Determine the (x, y) coordinate at the center of the cell enclosing the given text.  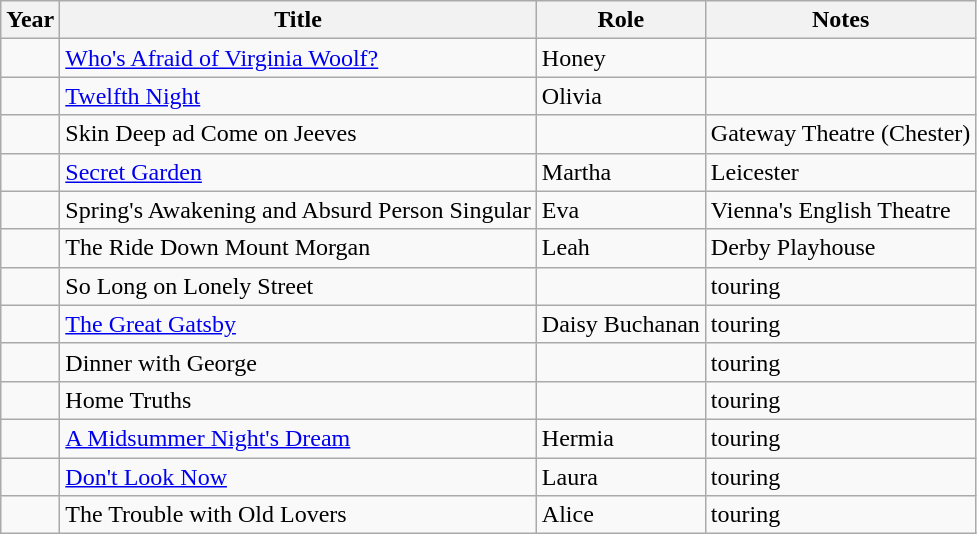
Gateway Theatre (Chester) (840, 134)
Skin Deep ad Come on Jeeves (298, 134)
Alice (620, 515)
Martha (620, 172)
A Midsummer Night's Dream (298, 438)
The Trouble with Old Lovers (298, 515)
Vienna's English Theatre (840, 210)
Daisy Buchanan (620, 324)
Olivia (620, 96)
Eva (620, 210)
Leicester (840, 172)
Leah (620, 248)
Don't Look Now (298, 477)
Hermia (620, 438)
Honey (620, 58)
Laura (620, 477)
Dinner with George (298, 362)
Spring's Awakening and Absurd Person Singular (298, 210)
Derby Playhouse (840, 248)
The Great Gatsby (298, 324)
Title (298, 20)
Notes (840, 20)
Who's Afraid of Virginia Woolf? (298, 58)
Year (30, 20)
Home Truths (298, 400)
Twelfth Night (298, 96)
So Long on Lonely Street (298, 286)
Secret Garden (298, 172)
Role (620, 20)
The Ride Down Mount Morgan (298, 248)
